Locate the cell with the specified text and output its (X, Y) center coordinate. 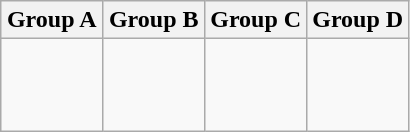
Group A (52, 20)
Group B (154, 20)
Group D (358, 20)
Group C (256, 20)
